For the text-containing cell, return its midpoint in (X, Y) coordinate format. 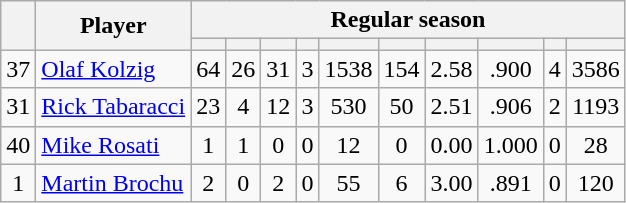
6 (402, 183)
55 (348, 183)
40 (18, 145)
Mike Rosati (114, 145)
Rick Tabaracci (114, 107)
530 (348, 107)
2.58 (452, 69)
50 (402, 107)
.906 (510, 107)
Regular season (408, 20)
0.00 (452, 145)
.900 (510, 69)
Olaf Kolzig (114, 69)
2.51 (452, 107)
28 (596, 145)
154 (402, 69)
64 (208, 69)
3.00 (452, 183)
.891 (510, 183)
26 (244, 69)
120 (596, 183)
1.000 (510, 145)
1538 (348, 69)
1193 (596, 107)
Martin Brochu (114, 183)
Player (114, 26)
37 (18, 69)
3586 (596, 69)
23 (208, 107)
